Locate the cell with the specified text and output its (x, y) center coordinate. 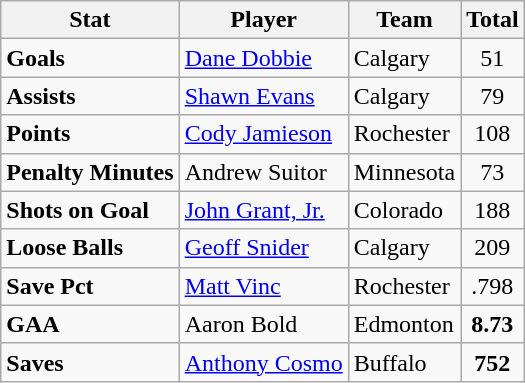
Cody Jamieson (264, 134)
Save Pct (90, 286)
Penalty Minutes (90, 172)
Points (90, 134)
73 (493, 172)
Dane Dobbie (264, 58)
752 (493, 362)
Stat (90, 20)
Assists (90, 96)
.798 (493, 286)
Saves (90, 362)
Loose Balls (90, 248)
Player (264, 20)
Edmonton (404, 324)
51 (493, 58)
79 (493, 96)
John Grant, Jr. (264, 210)
Anthony Cosmo (264, 362)
Shots on Goal (90, 210)
GAA (90, 324)
Matt Vinc (264, 286)
Geoff Snider (264, 248)
Total (493, 20)
Goals (90, 58)
209 (493, 248)
Team (404, 20)
Minnesota (404, 172)
Andrew Suitor (264, 172)
108 (493, 134)
Colorado (404, 210)
188 (493, 210)
Aaron Bold (264, 324)
Buffalo (404, 362)
8.73 (493, 324)
Shawn Evans (264, 96)
